Return the [x, y] coordinate for the center point of the cell that contains the specified text.  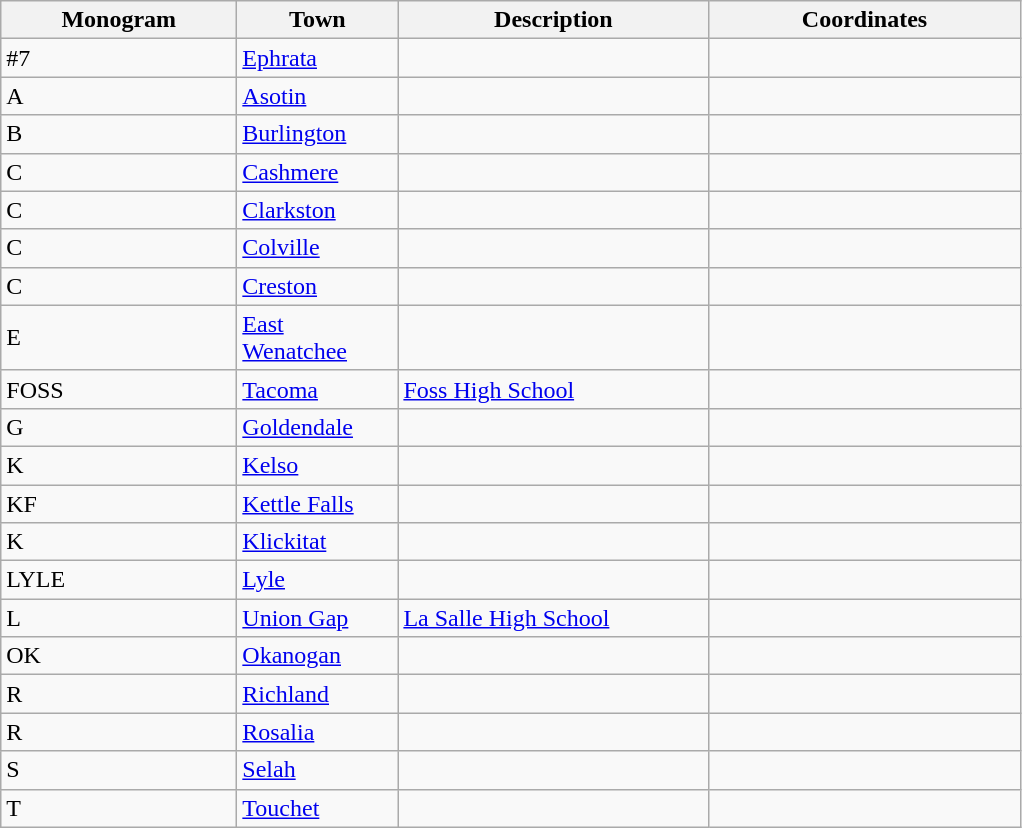
A [119, 96]
La Salle High School [554, 618]
Richland [318, 694]
T [119, 808]
Cashmere [318, 172]
Touchet [318, 808]
Okanogan [318, 656]
Kelso [318, 465]
S [119, 770]
Union Gap [318, 618]
L [119, 618]
FOSS [119, 389]
LYLE [119, 580]
Burlington [318, 134]
East Wenatchee [318, 338]
Selah [318, 770]
Tacoma [318, 389]
B [119, 134]
Colville [318, 248]
Monogram [119, 20]
Rosalia [318, 732]
Clarkston [318, 210]
OK [119, 656]
Town [318, 20]
Asotin [318, 96]
Ephrata [318, 58]
Klickitat [318, 542]
Goldendale [318, 427]
Lyle [318, 580]
E [119, 338]
G [119, 427]
Kettle Falls [318, 503]
Coordinates [864, 20]
#7 [119, 58]
KF [119, 503]
Description [554, 20]
Creston [318, 286]
Foss High School [554, 389]
